Identify which cell holds the provided text, then report its [X, Y] central coordinate. 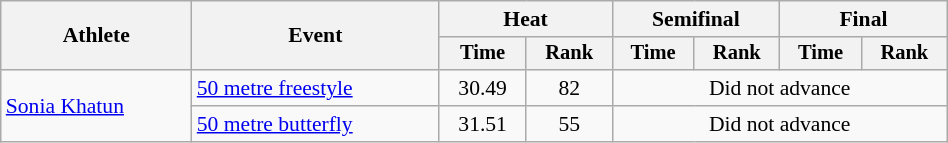
Heat [526, 19]
Sonia Khatun [96, 106]
Event [316, 36]
Final [864, 19]
50 metre butterfly [316, 124]
50 metre freestyle [316, 88]
30.49 [482, 88]
55 [569, 124]
Semifinal [696, 19]
82 [569, 88]
Athlete [96, 36]
31.51 [482, 124]
